Identify which cell holds the provided text, then report its [X, Y] central coordinate. 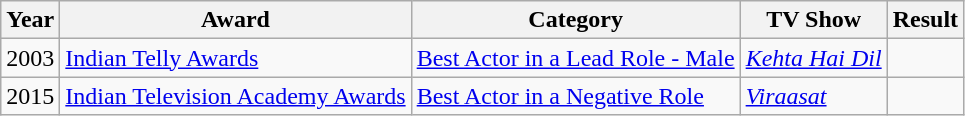
Best Actor in a Lead Role - Male [576, 58]
Year [30, 20]
Indian Telly Awards [236, 58]
Award [236, 20]
Viraasat [814, 96]
TV Show [814, 20]
Indian Television Academy Awards [236, 96]
Category [576, 20]
Result [925, 20]
Kehta Hai Dil [814, 58]
Best Actor in a Negative Role [576, 96]
2003 [30, 58]
2015 [30, 96]
